For the text-containing cell, return its midpoint in (X, Y) coordinate format. 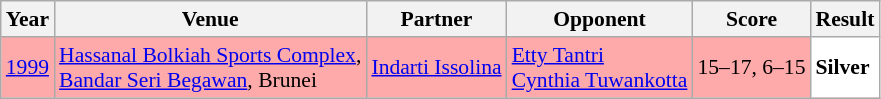
Silver (844, 68)
Etty Tantri Cynthia Tuwankotta (600, 68)
Partner (436, 19)
Venue (210, 19)
Year (28, 19)
Hassanal Bolkiah Sports Complex,Bandar Seri Begawan, Brunei (210, 68)
1999 (28, 68)
Result (844, 19)
Score (751, 19)
15–17, 6–15 (751, 68)
Indarti Issolina (436, 68)
Opponent (600, 19)
